Scan for the cell matching the given text and deliver its [x, y] coordinate at center. 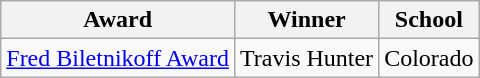
Winner [306, 20]
Colorado [429, 58]
School [429, 20]
Award [118, 20]
Fred Biletnikoff Award [118, 58]
Travis Hunter [306, 58]
